For the text-containing cell, return its midpoint in (X, Y) coordinate format. 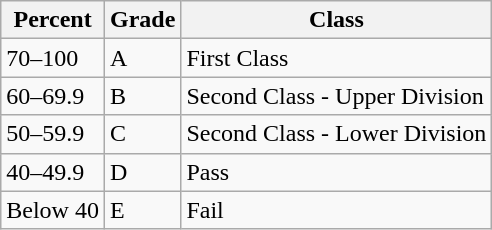
Second Class - Lower Division (336, 134)
Pass (336, 172)
Percent (53, 20)
Second Class - Upper Division (336, 96)
B (142, 96)
Class (336, 20)
Grade (142, 20)
50–59.9 (53, 134)
60–69.9 (53, 96)
Fail (336, 210)
D (142, 172)
40–49.9 (53, 172)
E (142, 210)
C (142, 134)
Below 40 (53, 210)
A (142, 58)
70–100 (53, 58)
First Class (336, 58)
